Detect which cell encompasses the target text, then output its (X, Y) center coordinate. 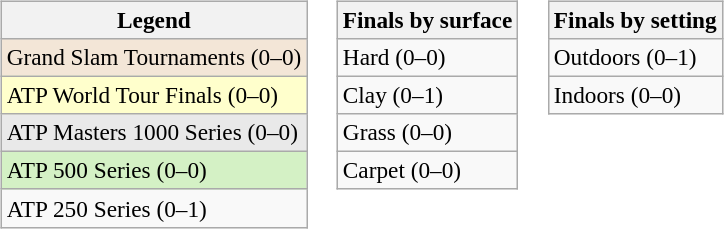
Indoors (0–0) (635, 95)
Finals by surface (427, 20)
Grass (0–0) (427, 133)
ATP Masters 1000 Series (0–0) (154, 133)
ATP 250 Series (0–1) (154, 208)
Hard (0–0) (427, 57)
Finals by setting (635, 20)
ATP World Tour Finals (0–0) (154, 95)
Grand Slam Tournaments (0–0) (154, 57)
Clay (0–1) (427, 95)
Carpet (0–0) (427, 171)
ATP 500 Series (0–0) (154, 171)
Legend (154, 20)
Outdoors (0–1) (635, 57)
